Determine the (x, y) coordinate at the center of the cell enclosing the given text.  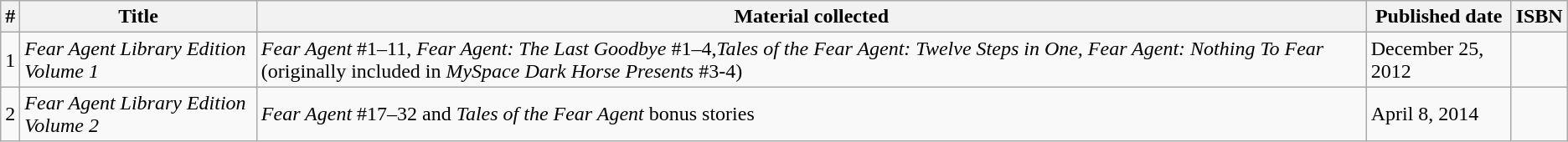
2 (10, 114)
Title (139, 17)
ISBN (1540, 17)
December 25, 2012 (1439, 60)
# (10, 17)
1 (10, 60)
Material collected (811, 17)
Published date (1439, 17)
Fear Agent Library Edition Volume 1 (139, 60)
Fear Agent Library Edition Volume 2 (139, 114)
April 8, 2014 (1439, 114)
Fear Agent #17–32 and Tales of the Fear Agent bonus stories (811, 114)
